Return (x, y) of the center of cell containing provided text 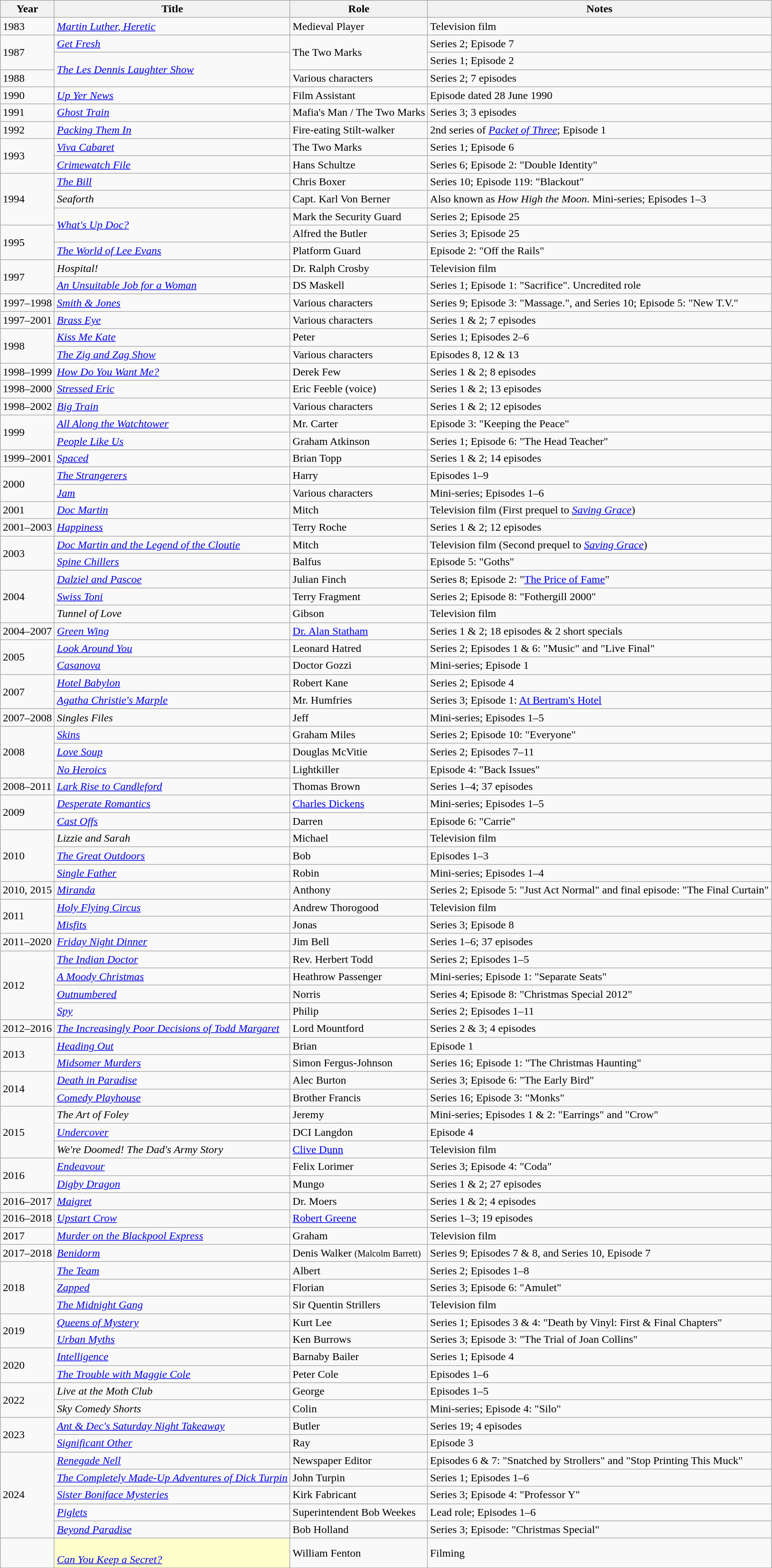
1991 (27, 113)
Lark Rise to Candleford (173, 787)
2008 (27, 752)
2014 (27, 1089)
2018 (27, 1287)
Maigret (173, 1201)
Butler (359, 1426)
William Fenton (359, 1553)
Beyond Paradise (173, 1529)
2016–2017 (27, 1201)
All Along the Watchtower (173, 424)
1998 (27, 346)
Friday Night Dinner (173, 942)
Series 3; Episode 3: "The Trial of Joan Collins" (599, 1340)
Doc Martin (173, 510)
2016–2018 (27, 1218)
Michael (359, 838)
2015 (27, 1132)
2016 (27, 1175)
Spine Chillers (173, 562)
Up Yer News (173, 95)
2004 (27, 597)
Kirk Fabricant (359, 1495)
Television film (First prequel to Saving Grace) (599, 510)
1994 (27, 199)
Medieval Player (359, 26)
Dr. Moers (359, 1201)
Hans Schultze (359, 164)
Mini-series; Episodes 1–6 (599, 493)
The Indian Doctor (173, 959)
Balfus (359, 562)
Lightkiller (359, 769)
Big Train (173, 406)
Anthony (359, 890)
Hospital! (173, 268)
Series 16; Episode 3: "Monks" (599, 1098)
Agatha Christie's Marple (173, 700)
Philip (359, 1011)
1995 (27, 242)
Live at the Moth Club (173, 1391)
The Les Dennis Laughter Show (173, 69)
Zapped (173, 1287)
2011–2020 (27, 942)
An Unsuitable Job for a Woman (173, 286)
Episodes 6 & 7: "Snatched by Strollers" and "Stop Printing This Muck" (599, 1460)
1987 (27, 52)
Digby Dragon (173, 1184)
Urban Myths (173, 1340)
2010 (27, 856)
Episode 3: "Keeping the Peace" (599, 424)
2001 (27, 510)
Lead role; Episodes 1–6 (599, 1512)
Tunnel of Love (173, 614)
1990 (27, 95)
2007–2008 (27, 717)
Series 2; Episodes 7–11 (599, 752)
Series 3; Episode 4: "Coda" (599, 1167)
Episode 3 (599, 1443)
Skins (173, 735)
Benidorm (173, 1253)
Episode 4 (599, 1132)
Renegade Nell (173, 1460)
Episode 6: "Carrie" (599, 821)
Series 9; Episode 3: "Massage.", and Series 10; Episode 5: "New T.V." (599, 303)
Mini-series; Episode 1 (599, 666)
1999 (27, 432)
Heading Out (173, 1045)
Intelligence (173, 1357)
Series 2 & 3; 4 episodes (599, 1028)
Florian (359, 1287)
Desperate Romantics (173, 804)
The Team (173, 1270)
The Art of Foley (173, 1115)
Seaforth (173, 199)
Bob (359, 856)
Martin Luther, Heretic (173, 26)
Piglets (173, 1512)
Queens of Mystery (173, 1322)
Mark the Security Guard (359, 217)
2022 (27, 1400)
1999–2001 (27, 458)
1998–2002 (27, 406)
Upstart Crow (173, 1218)
Jonas (359, 925)
Jeremy (359, 1115)
Jam (173, 493)
Ant & Dec's Saturday Night Takeaway (173, 1426)
Gibson (359, 614)
2001–2003 (27, 528)
Packing Them In (173, 130)
1992 (27, 130)
How Do You Want Me? (173, 372)
Series 1; Episode 4 (599, 1357)
Ghost Train (173, 113)
Series 6; Episode 2: "Double Identity" (599, 164)
Alec Burton (359, 1080)
Crimewatch File (173, 164)
Brian Topp (359, 458)
1998–1999 (27, 372)
Graham (359, 1236)
Mafia's Man / The Two Marks (359, 113)
Platform Guard (359, 251)
Series 2; Episodes 1 & 6: "Music" and "Live Final" (599, 648)
Derek Few (359, 372)
Series 9; Episodes 7 & 8, and Series 10, Episode 7 (599, 1253)
2010, 2015 (27, 890)
Robert Greene (359, 1218)
2nd series of Packet of Three; Episode 1 (599, 130)
2005 (27, 657)
2012 (27, 985)
Series 2; 7 episodes (599, 78)
Episode 5: "Goths" (599, 562)
The Bill (173, 182)
Series 2; Episodes 1–11 (599, 1011)
Miranda (173, 890)
Series 1; Episodes 3 & 4: "Death by Vinyl: First & Final Chapters" (599, 1322)
Heathrow Passenger (359, 976)
Series 2; Episode 8: "Fothergill 2000" (599, 597)
Series 2; Episode 7 (599, 44)
Darren (359, 821)
Terry Roche (359, 528)
Episode dated 28 June 1990 (599, 95)
Series 1; Episode 6 (599, 147)
Series 1–3; 19 episodes (599, 1218)
Felix Lorimer (359, 1167)
Undercover (173, 1132)
Kurt Lee (359, 1322)
Series 1; Episodes 2–6 (599, 337)
Green Wing (173, 631)
Dalziel and Pascoe (173, 579)
2017 (27, 1236)
1997 (27, 277)
Doc Martin and the Legend of the Cloutie (173, 545)
Episodes 8, 12 & 13 (599, 355)
Stressed Eric (173, 389)
2011 (27, 916)
Series 3; Episode 1: At Bertram's Hotel (599, 700)
Smith & Jones (173, 303)
Look Around You (173, 648)
The Trouble with Maggie Cole (173, 1374)
Ray (359, 1443)
The Increasingly Poor Decisions of Todd Margaret (173, 1028)
Series 1 & 2; 4 episodes (599, 1201)
Newspaper Editor (359, 1460)
Alfred the Butler (359, 234)
John Turpin (359, 1478)
Lizzie and Sarah (173, 838)
Series 1 & 2; 27 episodes (599, 1184)
We're Doomed! The Dad's Army Story (173, 1149)
Superintendent Bob Weekes (359, 1512)
Robert Kane (359, 683)
1997–1998 (27, 303)
Mr. Humfries (359, 700)
Also known as How High the Moon. Mini-series; Episodes 1–3 (599, 199)
Viva Cabaret (173, 147)
Albert (359, 1270)
2017–2018 (27, 1253)
Mini-series; Episodes 1 & 2: "Earrings" and "Crow" (599, 1115)
2007 (27, 691)
Mini-series; Episodes 1–4 (599, 873)
Series 1; Episode 1: "Sacrifice". Uncredited role (599, 286)
Sky Comedy Shorts (173, 1409)
Spaced (173, 458)
Peter Cole (359, 1374)
Title (173, 9)
Film Assistant (359, 95)
Cast Offs (173, 821)
Love Soup (173, 752)
Sir Quentin Strillers (359, 1305)
Mr. Carter (359, 424)
Lord Mountford (359, 1028)
1993 (27, 156)
Series 1 & 2; 7 episodes (599, 320)
Casanova (173, 666)
1988 (27, 78)
What's Up Doc? (173, 225)
Jim Bell (359, 942)
Eric Feeble (voice) (359, 389)
Brass Eye (173, 320)
Colin (359, 1409)
Series 2; Episode 5: "Just Act Normal" and final episode: "The Final Curtain" (599, 890)
Rev. Herbert Todd (359, 959)
The Strangerers (173, 475)
Kiss Me Kate (173, 337)
DCI Langdon (359, 1132)
Ken Burrows (359, 1340)
Fire-eating Stilt-walker (359, 130)
Episode 1 (599, 1045)
The Midnight Gang (173, 1305)
Filming (599, 1553)
The Zig and Zag Show (173, 355)
Misfits (173, 925)
Swiss Toni (173, 597)
Series 1 & 2; 14 episodes (599, 458)
Mungo (359, 1184)
Hotel Babylon (173, 683)
2009 (27, 813)
Series 2; Episode 10: "Everyone" (599, 735)
Series 3; Episode 25 (599, 234)
1998–2000 (27, 389)
Series 1 & 2; 13 episodes (599, 389)
Series 1–6; 37 episodes (599, 942)
Series 19; 4 episodes (599, 1426)
Series 1; Episode 2 (599, 61)
Episodes 1–5 (599, 1391)
The World of Lee Evans (173, 251)
2003 (27, 553)
1983 (27, 26)
2020 (27, 1366)
Series 3; Episode 4: "Professor Y" (599, 1495)
Series 2; Episode 4 (599, 683)
Midsomer Murders (173, 1063)
Doctor Gozzi (359, 666)
Terry Fragment (359, 597)
Episodes 1–3 (599, 856)
2024 (27, 1495)
Comedy Playhouse (173, 1098)
Significant Other (173, 1443)
George (359, 1391)
Series 3; Episode 6: "The Early Bird" (599, 1080)
1997–2001 (27, 320)
Get Fresh (173, 44)
The Great Outdoors (173, 856)
Episode 4: "Back Issues" (599, 769)
Series 1; Episodes 1–6 (599, 1478)
Series 1; Episode 6: "The Head Teacher" (599, 441)
Television film (Second prequel to Saving Grace) (599, 545)
Charles Dickens (359, 804)
Simon Fergus-Johnson (359, 1063)
Episodes 1–9 (599, 475)
Harry (359, 475)
Episodes 1–6 (599, 1374)
Barnaby Bailer (359, 1357)
Series 16; Episode 1: "The Christmas Haunting" (599, 1063)
Robin (359, 873)
2013 (27, 1054)
Series 3; 3 episodes (599, 113)
Role (359, 9)
Bob Holland (359, 1529)
2023 (27, 1435)
Dr. Ralph Crosby (359, 268)
Chris Boxer (359, 182)
Series 2; Episode 25 (599, 217)
2019 (27, 1331)
A Moody Christmas (173, 976)
Clive Dunn (359, 1149)
Outnumbered (173, 994)
Year (27, 9)
Graham Atkinson (359, 441)
Brian (359, 1045)
Series 3; Episode 6: "Amulet" (599, 1287)
Thomas Brown (359, 787)
Series 3; Episode 8 (599, 925)
Single Father (173, 873)
Brother Francis (359, 1098)
Series 8; Episode 2: "The Price of Fame" (599, 579)
Series 3; Episode: "Christmas Special" (599, 1529)
Douglas McVitie (359, 752)
Mini-series; Episode 4: "Silo" (599, 1409)
Leonard Hatred (359, 648)
Series 2; Episodes 1–8 (599, 1270)
Series 2; Episodes 1–5 (599, 959)
Dr. Alan Statham (359, 631)
Series 10; Episode 119: "Blackout" (599, 182)
2000 (27, 484)
Happiness (173, 528)
Series 1 & 2; 18 episodes & 2 short specials (599, 631)
Sister Boniface Mysteries (173, 1495)
Norris (359, 994)
Capt. Karl Von Berner (359, 199)
Can You Keep a Secret? (173, 1553)
Notes (599, 9)
People Like Us (173, 441)
Episode 2: "Off the Rails" (599, 251)
Andrew Thorogood (359, 907)
Series 1–4; 37 episodes (599, 787)
Graham Miles (359, 735)
Singles Files (173, 717)
The Completely Made-Up Adventures of Dick Turpin (173, 1478)
Jeff (359, 717)
2008–2011 (27, 787)
Murder on the Blackpool Express (173, 1236)
Denis Walker (Malcolm Barrett) (359, 1253)
DS Maskell (359, 286)
Peter (359, 337)
Mini-series; Episode 1: "Separate Seats" (599, 976)
Death in Paradise (173, 1080)
Julian Finch (359, 579)
2004–2007 (27, 631)
Series 4; Episode 8: "Christmas Special 2012" (599, 994)
Series 1 & 2; 8 episodes (599, 372)
Endeavour (173, 1167)
Holy Flying Circus (173, 907)
Spy (173, 1011)
No Heroics (173, 769)
2012–2016 (27, 1028)
